Output the [X, Y] coordinate of the center of the cell containing the given text.  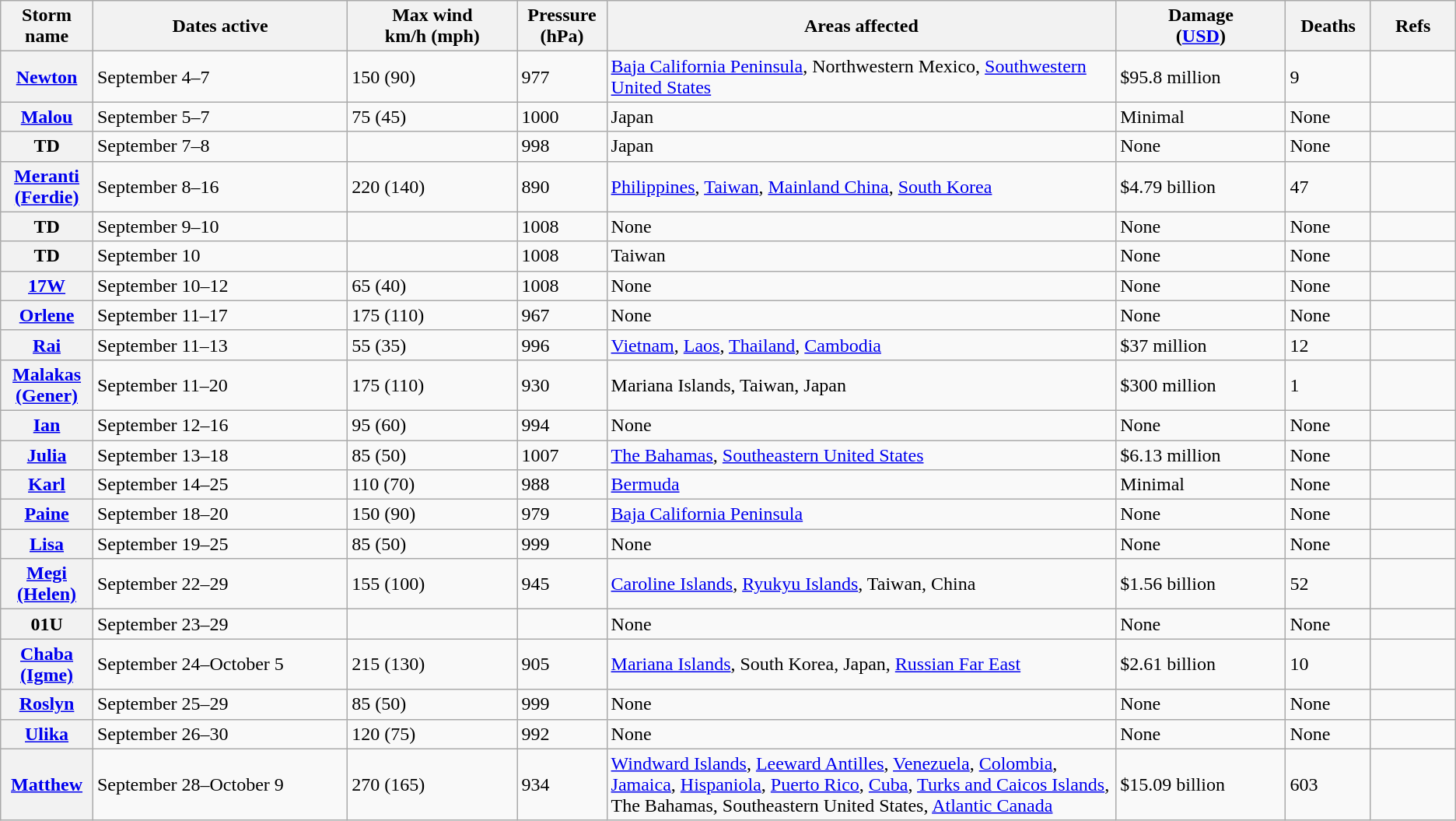
1 [1328, 384]
September 24–October 5 [219, 665]
Dates active [219, 26]
Baja California Peninsula, Northwestern Mexico, Southwestern United States [862, 76]
Malakas (Gener) [47, 384]
$1.56 billion [1201, 584]
September 19–25 [219, 544]
Newton [47, 76]
905 [562, 665]
The Bahamas, Southeastern United States [862, 455]
Bermuda [862, 485]
September 10 [219, 256]
Deaths [1328, 26]
Chaba (Igme) [47, 665]
$2.61 billion [1201, 665]
215 (130) [432, 665]
Vietnam, Laos, Thailand, Cambodia [862, 345]
Baja California Peninsula [862, 514]
967 [562, 315]
992 [562, 734]
120 (75) [432, 734]
Storm name [47, 26]
Refs [1412, 26]
September 9–10 [219, 226]
95 (60) [432, 425]
September 11–20 [219, 384]
75 (45) [432, 117]
Damage(USD) [1201, 26]
$4.79 billion [1201, 187]
September 11–13 [219, 345]
979 [562, 514]
1007 [562, 455]
September 10–12 [219, 286]
Max windkm/h (mph) [432, 26]
September 12–16 [219, 425]
220 (140) [432, 187]
Malou [47, 117]
994 [562, 425]
September 8–16 [219, 187]
Ulika [47, 734]
Mariana Islands, Taiwan, Japan [862, 384]
Rai [47, 345]
Areas affected [862, 26]
$95.8 million [1201, 76]
$15.09 billion [1201, 784]
10 [1328, 665]
01U [47, 624]
65 (40) [432, 286]
996 [562, 345]
Pressure(hPa) [562, 26]
Caroline Islands, Ryukyu Islands, Taiwan, China [862, 584]
$37 million [1201, 345]
September 7–8 [219, 146]
934 [562, 784]
Philippines, Taiwan, Mainland China, South Korea [862, 187]
270 (165) [432, 784]
55 (35) [432, 345]
603 [1328, 784]
September 14–25 [219, 485]
Roslyn [47, 704]
Ian [47, 425]
Karl [47, 485]
September 23–29 [219, 624]
17W [47, 286]
September 28–October 9 [219, 784]
Mariana Islands, South Korea, Japan, Russian Far East [862, 665]
Julia [47, 455]
September 5–7 [219, 117]
52 [1328, 584]
977 [562, 76]
September 22–29 [219, 584]
12 [1328, 345]
Paine [47, 514]
September 4–7 [219, 76]
930 [562, 384]
155 (100) [432, 584]
998 [562, 146]
September 11–17 [219, 315]
Orlene [47, 315]
988 [562, 485]
Megi (Helen) [47, 584]
$300 million [1201, 384]
Meranti (Ferdie) [47, 187]
110 (70) [432, 485]
9 [1328, 76]
1000 [562, 117]
September 18–20 [219, 514]
Lisa [47, 544]
$6.13 million [1201, 455]
Matthew [47, 784]
945 [562, 584]
47 [1328, 187]
September 26–30 [219, 734]
Taiwan [862, 256]
890 [562, 187]
September 25–29 [219, 704]
September 13–18 [219, 455]
